Detect which cell encompasses the target text, then output its [X, Y] center coordinate. 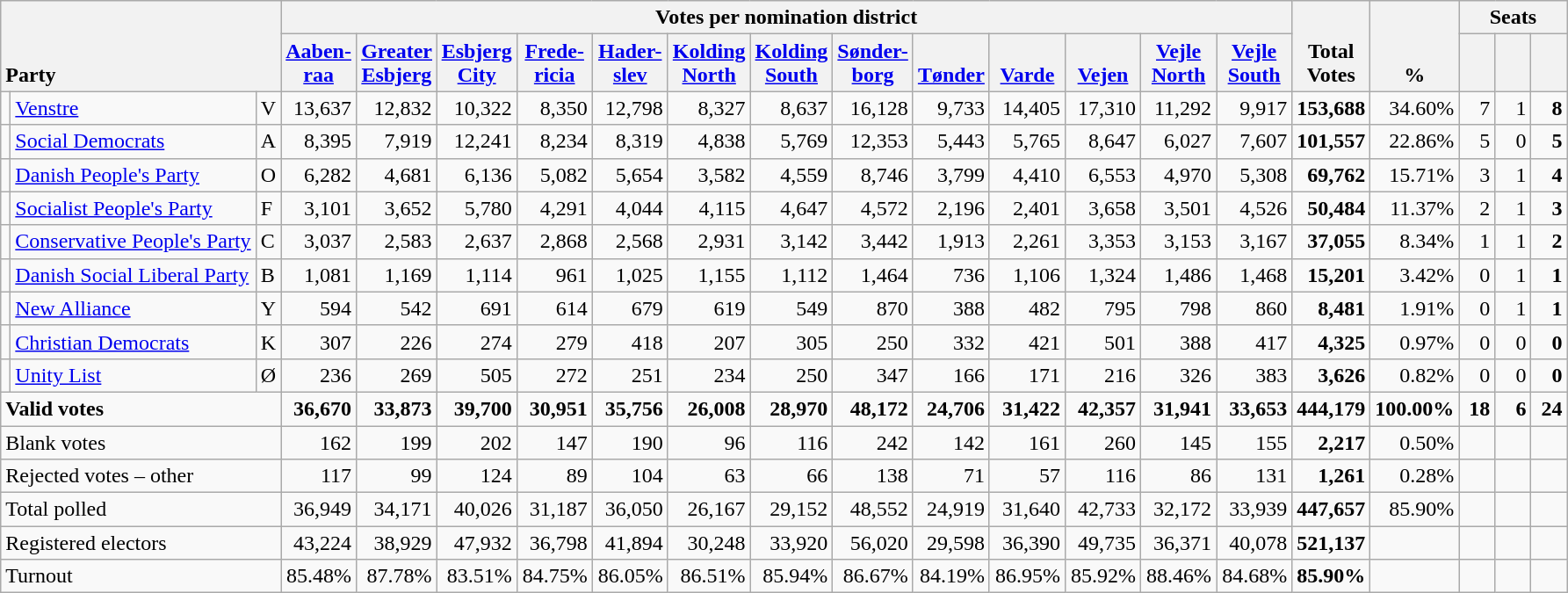
Blank votes [141, 442]
1,464 [873, 275]
New Alliance [134, 308]
147 [554, 442]
1,112 [791, 275]
482 [1027, 308]
1,169 [397, 275]
Hader- slev [630, 63]
12,832 [397, 108]
3,582 [709, 175]
8,350 [554, 108]
2,568 [630, 242]
F [268, 208]
96 [709, 442]
1,106 [1027, 275]
8.34% [1414, 242]
15.71% [1414, 175]
8,637 [791, 108]
Esbjerg City [476, 63]
85.92% [1102, 576]
679 [630, 308]
3,799 [950, 175]
202 [476, 442]
41,894 [630, 543]
89 [554, 476]
2,196 [950, 208]
Kolding North [709, 63]
101,557 [1332, 141]
104 [630, 476]
32,172 [1179, 510]
166 [950, 375]
1.91% [1414, 308]
0.82% [1414, 375]
117 [319, 476]
43,224 [319, 543]
31,941 [1179, 409]
4,572 [873, 208]
5,308 [1254, 175]
3,442 [873, 242]
3,101 [319, 208]
24 [1550, 409]
35,756 [630, 409]
142 [950, 442]
63 [709, 476]
3,167 [1254, 242]
12,353 [873, 141]
691 [476, 308]
3,142 [791, 242]
5,654 [630, 175]
795 [1102, 308]
69,762 [1332, 175]
99 [397, 476]
14,405 [1027, 108]
100.00% [1414, 409]
1,468 [1254, 275]
24,919 [950, 510]
11,292 [1179, 108]
71 [950, 476]
269 [397, 375]
31,640 [1027, 510]
6 [1513, 409]
26,167 [709, 510]
6,553 [1102, 175]
3,658 [1102, 208]
155 [1254, 442]
39,700 [476, 409]
Rejected votes – other [141, 476]
Vejen [1102, 63]
131 [1254, 476]
26,008 [709, 409]
13,637 [319, 108]
2,401 [1027, 208]
307 [319, 342]
272 [554, 375]
40,078 [1254, 543]
5,765 [1027, 141]
860 [1254, 308]
4,970 [1179, 175]
383 [1254, 375]
4,291 [554, 208]
8,327 [709, 108]
48,552 [873, 510]
Turnout [141, 576]
326 [1179, 375]
2,261 [1027, 242]
50,484 [1332, 208]
86.95% [1027, 576]
8,234 [554, 141]
3,626 [1332, 375]
124 [476, 476]
1,155 [709, 275]
30,951 [554, 409]
138 [873, 476]
33,939 [1254, 510]
Frede- ricia [554, 63]
36,949 [319, 510]
66 [791, 476]
234 [709, 375]
226 [397, 342]
36,798 [554, 543]
1,324 [1102, 275]
9,733 [950, 108]
3,037 [319, 242]
251 [630, 375]
619 [709, 308]
22.86% [1414, 141]
4,526 [1254, 208]
85.48% [319, 576]
8,319 [630, 141]
7 [1478, 108]
171 [1027, 375]
421 [1027, 342]
84.68% [1254, 576]
162 [319, 442]
614 [554, 308]
242 [873, 442]
33,873 [397, 409]
17,310 [1102, 108]
347 [873, 375]
444,179 [1332, 409]
8,647 [1102, 141]
4,681 [397, 175]
216 [1102, 375]
8,395 [319, 141]
Conservative People's Party [134, 242]
29,598 [950, 543]
332 [950, 342]
4,410 [1027, 175]
736 [950, 275]
5,443 [950, 141]
42,357 [1102, 409]
B [268, 275]
207 [709, 342]
2,868 [554, 242]
34.60% [1414, 108]
153,688 [1332, 108]
57 [1027, 476]
47,932 [476, 543]
542 [397, 308]
1,081 [319, 275]
Christian Democrats [134, 342]
Kolding South [791, 63]
505 [476, 375]
Tønder [950, 63]
85.94% [791, 576]
3,652 [397, 208]
Varde [1027, 63]
36,050 [630, 510]
33,920 [791, 543]
36,670 [319, 409]
Socialist People's Party [134, 208]
5,769 [791, 141]
3,153 [1179, 242]
Danish People's Party [134, 175]
16,128 [873, 108]
870 [873, 308]
501 [1102, 342]
9,917 [1254, 108]
37,055 [1332, 242]
5,082 [554, 175]
4,838 [709, 141]
18 [1478, 409]
28,970 [791, 409]
36,390 [1027, 543]
Registered electors [141, 543]
V [268, 108]
0.50% [1414, 442]
Votes per nomination district [787, 18]
4,647 [791, 208]
521,137 [1332, 543]
4,115 [709, 208]
161 [1027, 442]
K [268, 342]
Y [268, 308]
7,607 [1254, 141]
48,172 [873, 409]
3,353 [1102, 242]
49,735 [1102, 543]
11.37% [1414, 208]
4 [1550, 175]
6,282 [319, 175]
Danish Social Liberal Party [134, 275]
86.05% [630, 576]
87.78% [397, 576]
2,583 [397, 242]
8 [1550, 108]
Party [141, 46]
145 [1179, 442]
2,637 [476, 242]
0.97% [1414, 342]
3.42% [1414, 275]
6,027 [1179, 141]
24,706 [950, 409]
31,422 [1027, 409]
1,913 [950, 242]
Total Votes [1332, 46]
Greater Esbjerg [397, 63]
Social Democrats [134, 141]
86.67% [873, 576]
O [268, 175]
5,780 [476, 208]
305 [791, 342]
A [268, 141]
Valid votes [141, 409]
418 [630, 342]
12,798 [630, 108]
7,919 [397, 141]
961 [554, 275]
2,931 [709, 242]
279 [554, 342]
190 [630, 442]
1,486 [1179, 275]
10,322 [476, 108]
Unity List [134, 375]
6,136 [476, 175]
8,481 [1332, 308]
30,248 [709, 543]
274 [476, 342]
549 [791, 308]
86.51% [709, 576]
15,201 [1332, 275]
83.51% [476, 576]
Aaben- raa [319, 63]
33,653 [1254, 409]
Venstre [134, 108]
Sønder- borg [873, 63]
2,217 [1332, 442]
417 [1254, 342]
4,559 [791, 175]
1,025 [630, 275]
1,114 [476, 275]
4,044 [630, 208]
Vejle North [1179, 63]
% [1414, 46]
C [268, 242]
42,733 [1102, 510]
0.28% [1414, 476]
84.19% [950, 576]
31,187 [554, 510]
1,261 [1332, 476]
Total polled [141, 510]
34,171 [397, 510]
29,152 [791, 510]
4,325 [1332, 342]
40,026 [476, 510]
199 [397, 442]
12,241 [476, 141]
Vejle South [1254, 63]
38,929 [397, 543]
Seats [1513, 18]
447,657 [1332, 510]
260 [1102, 442]
8,746 [873, 175]
56,020 [873, 543]
3,501 [1179, 208]
36,371 [1179, 543]
86 [1179, 476]
798 [1179, 308]
236 [319, 375]
594 [319, 308]
88.46% [1179, 576]
84.75% [554, 576]
Ø [268, 375]
